Determine the [X, Y] coordinate at the center of the cell enclosing the given text.  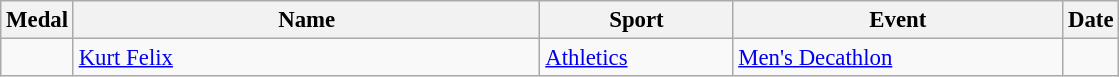
Event [898, 20]
Name [306, 20]
Kurt Felix [306, 58]
Sport [636, 20]
Date [1091, 20]
Athletics [636, 58]
Medal [38, 20]
Men's Decathlon [898, 58]
